Find where the given text appears and provide that cell's center as (X, Y) coordinate. 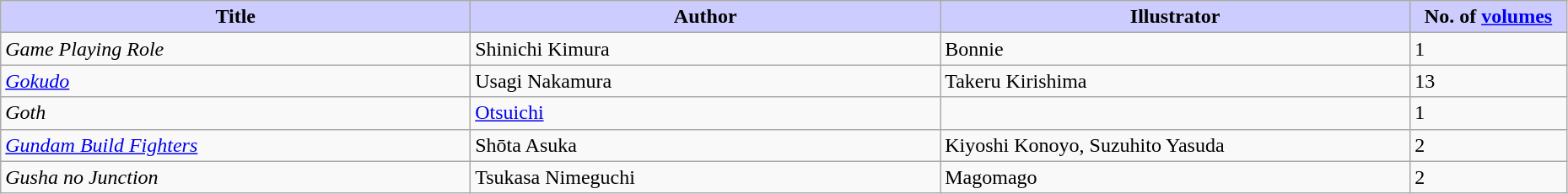
Illustrator (1176, 17)
Gokudo (236, 81)
Tsukasa Nimeguchi (705, 177)
Takeru Kirishima (1176, 81)
Bonnie (1176, 49)
Usagi Nakamura (705, 81)
Gusha no Junction (236, 177)
Magomago (1176, 177)
Gundam Build Fighters (236, 145)
Game Playing Role (236, 49)
Title (236, 17)
Author (705, 17)
Goth (236, 113)
13 (1489, 81)
Shōta Asuka (705, 145)
Kiyoshi Konoyo, Suzuhito Yasuda (1176, 145)
Otsuichi (705, 113)
No. of volumes (1489, 17)
Shinichi Kimura (705, 49)
